Output the [x, y] coordinate of the center of the cell containing the given text.  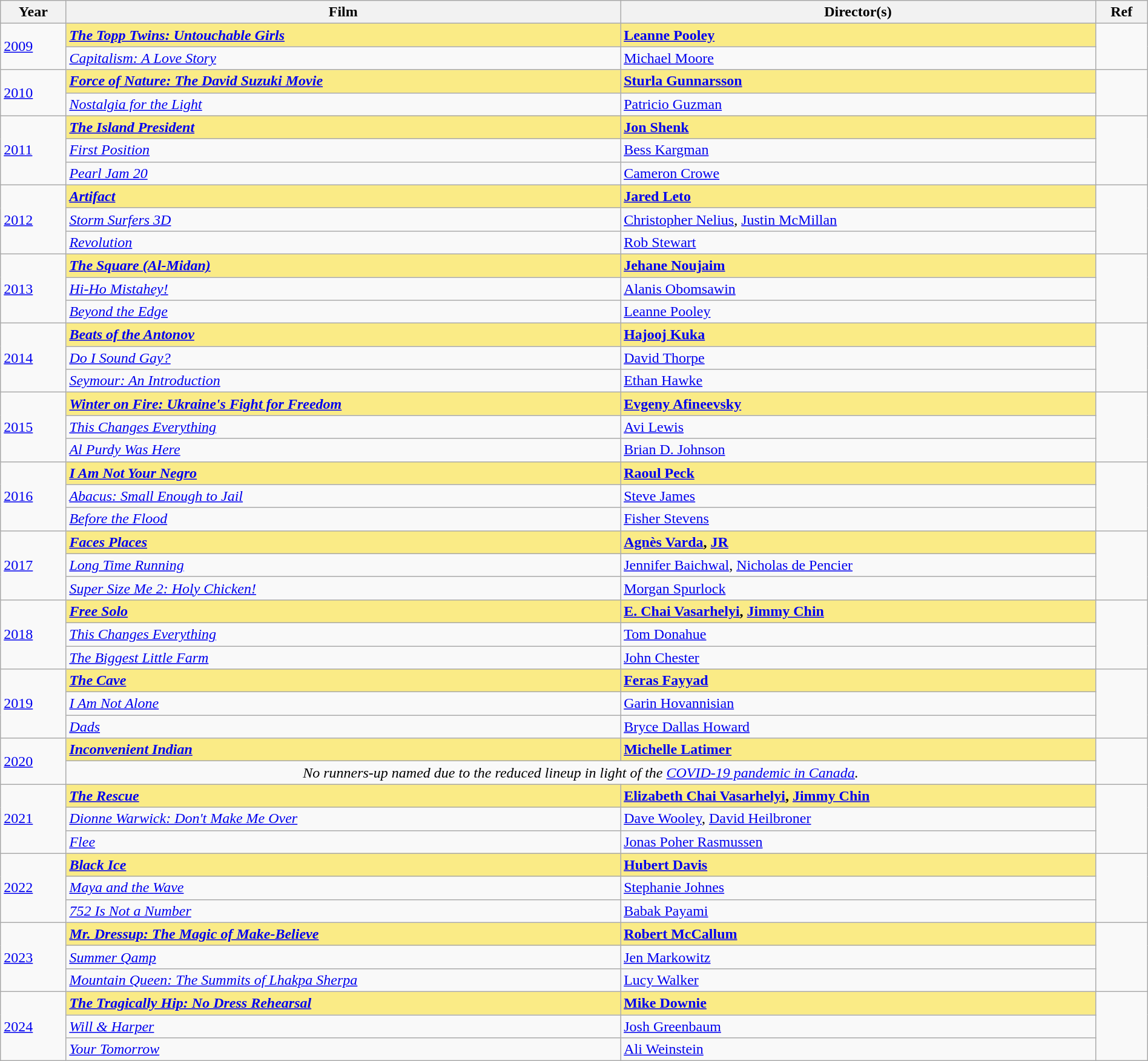
Al Purdy Was Here [343, 450]
2018 [33, 634]
Lucy Walker [858, 980]
Hubert Davis [858, 865]
Do I Sound Gay? [343, 358]
Super Size Me 2: Holy Chicken! [343, 588]
Free Solo [343, 611]
Jared Leto [858, 196]
2022 [33, 888]
Avi Lewis [858, 427]
2016 [33, 496]
Flee [343, 842]
2024 [33, 1026]
Mr. Dressup: The Magic of Make-Believe [343, 934]
Your Tomorrow [343, 1049]
David Thorpe [858, 358]
Stephanie Johnes [858, 888]
Dads [343, 727]
Faces Places [343, 542]
Hi-Ho Mistahey! [343, 289]
Jennifer Baichwal, Nicholas de Pencier [858, 565]
2021 [33, 819]
Summer Qamp [343, 957]
Brian D. Johnson [858, 450]
Artifact [343, 196]
Black Ice [343, 865]
Ref [1121, 12]
Sturla Gunnarsson [858, 81]
Patricio Guzman [858, 104]
Jon Shenk [858, 127]
Steve James [858, 496]
Storm Surfers 3D [343, 219]
The Biggest Little Farm [343, 657]
Mountain Queen: The Summits of Lhakpa Sherpa [343, 980]
Year [33, 12]
No runners-up named due to the reduced lineup in light of the COVID-19 pandemic in Canada. [581, 773]
2011 [33, 150]
Josh Greenbaum [858, 1026]
Before the Flood [343, 519]
Film [343, 12]
The Tragically Hip: No Dress Rehearsal [343, 1003]
Inconvenient Indian [343, 750]
Michael Moore [858, 58]
Rob Stewart [858, 242]
E. Chai Vasarhelyi, Jimmy Chin [858, 611]
Jonas Poher Rasmussen [858, 842]
2010 [33, 93]
Agnès Varda, JR [858, 542]
2014 [33, 358]
Dave Wooley, David Heilbroner [858, 819]
2012 [33, 219]
Force of Nature: The David Suzuki Movie [343, 81]
2019 [33, 704]
Feras Fayyad [858, 681]
Hajooj Kuka [858, 335]
Capitalism: A Love Story [343, 58]
2009 [33, 47]
Morgan Spurlock [858, 588]
Elizabeth Chai Vasarhelyi, Jimmy Chin [858, 796]
Jen Markowitz [858, 957]
The Cave [343, 681]
Dionne Warwick: Don't Make Me Over [343, 819]
John Chester [858, 657]
Revolution [343, 242]
Fisher Stevens [858, 519]
The Topp Twins: Untouchable Girls [343, 35]
Alanis Obomsawin [858, 289]
Raoul Peck [858, 473]
Will & Harper [343, 1026]
752 Is Not a Number [343, 911]
Abacus: Small Enough to Jail [343, 496]
2015 [33, 427]
I Am Not Alone [343, 704]
Bess Kargman [858, 150]
Babak Payami [858, 911]
The Square (Al-Midan) [343, 265]
Tom Donahue [858, 634]
Beats of the Antonov [343, 335]
Director(s) [858, 12]
Garin Hovannisian [858, 704]
Cameron Crowe [858, 173]
The Island President [343, 127]
Jehane Noujaim [858, 265]
Winter on Fire: Ukraine's Fight for Freedom [343, 404]
Nostalgia for the Light [343, 104]
2023 [33, 957]
Mike Downie [858, 1003]
Seymour: An Introduction [343, 381]
First Position [343, 150]
2013 [33, 288]
Robert McCallum [858, 934]
I Am Not Your Negro [343, 473]
Bryce Dallas Howard [858, 727]
The Rescue [343, 796]
Long Time Running [343, 565]
2020 [33, 761]
Ethan Hawke [858, 381]
Christopher Nelius, Justin McMillan [858, 219]
Beyond the Edge [343, 312]
Michelle Latimer [858, 750]
Maya and the Wave [343, 888]
Evgeny Afineevsky [858, 404]
Pearl Jam 20 [343, 173]
2017 [33, 565]
Ali Weinstein [858, 1049]
